Identify which cell holds the provided text, then report its [X, Y] central coordinate. 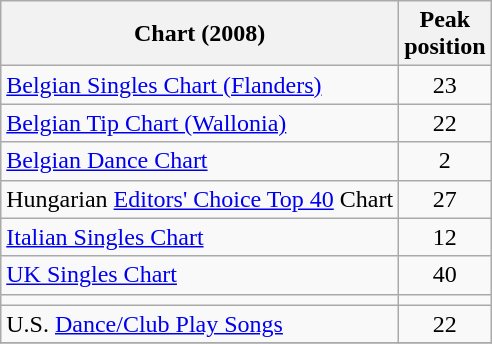
Belgian Dance Chart [200, 161]
23 [445, 85]
Hungarian Editors' Choice Top 40 Chart [200, 199]
Peakposition [445, 34]
Belgian Singles Chart (Flanders) [200, 85]
Belgian Tip Chart (Wallonia) [200, 123]
40 [445, 275]
U.S. Dance/Club Play Songs [200, 324]
12 [445, 237]
Italian Singles Chart [200, 237]
UK Singles Chart [200, 275]
2 [445, 161]
Chart (2008) [200, 34]
27 [445, 199]
